For the text-containing cell, return its midpoint in [x, y] coordinate format. 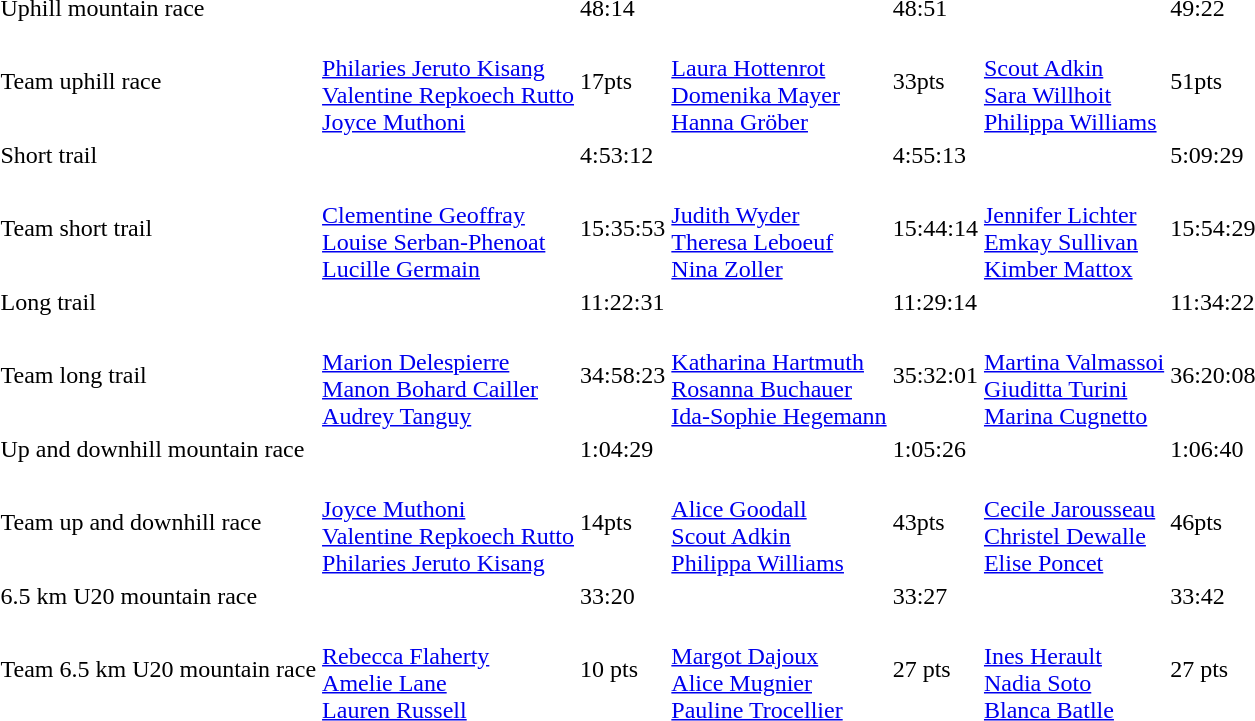
4:53:12 [623, 155]
33:27 [935, 596]
33pts [935, 82]
11:29:14 [935, 302]
Jennifer LichterEmkay SullivanKimber Mattox [1074, 228]
17pts [623, 82]
Philaries Jeruto KisangValentine Repkoech RuttoJoyce Muthoni [448, 82]
Katharina HartmuthRosanna BuchauerIda-Sophie Hegemann [779, 376]
Martina ValmassoiGiuditta TuriniMarina Cugnetto [1074, 376]
1:05:26 [935, 449]
Alice GoodallScout AdkinPhilippa Williams [779, 522]
Clementine GeoffrayLouise Serban-PhenoatLucille Germain [448, 228]
11:22:31 [623, 302]
Cecile JarousseauChristel DewalleElise Poncet [1074, 522]
34:58:23 [623, 376]
14pts [623, 522]
43pts [935, 522]
33:20 [623, 596]
4:55:13 [935, 155]
Scout AdkinSara WillhoitPhilippa Williams [1074, 82]
35:32:01 [935, 376]
15:44:14 [935, 228]
Judith WyderTheresa LeboeufNina Zoller [779, 228]
Laura HottenrotDomenika MayerHanna Gröber [779, 82]
1:04:29 [623, 449]
Marion DelespierreManon Bohard CaillerAudrey Tanguy [448, 376]
Joyce MuthoniValentine Repkoech RuttoPhilaries Jeruto Kisang [448, 522]
15:35:53 [623, 228]
